For the text-containing cell, return its midpoint in [x, y] coordinate format. 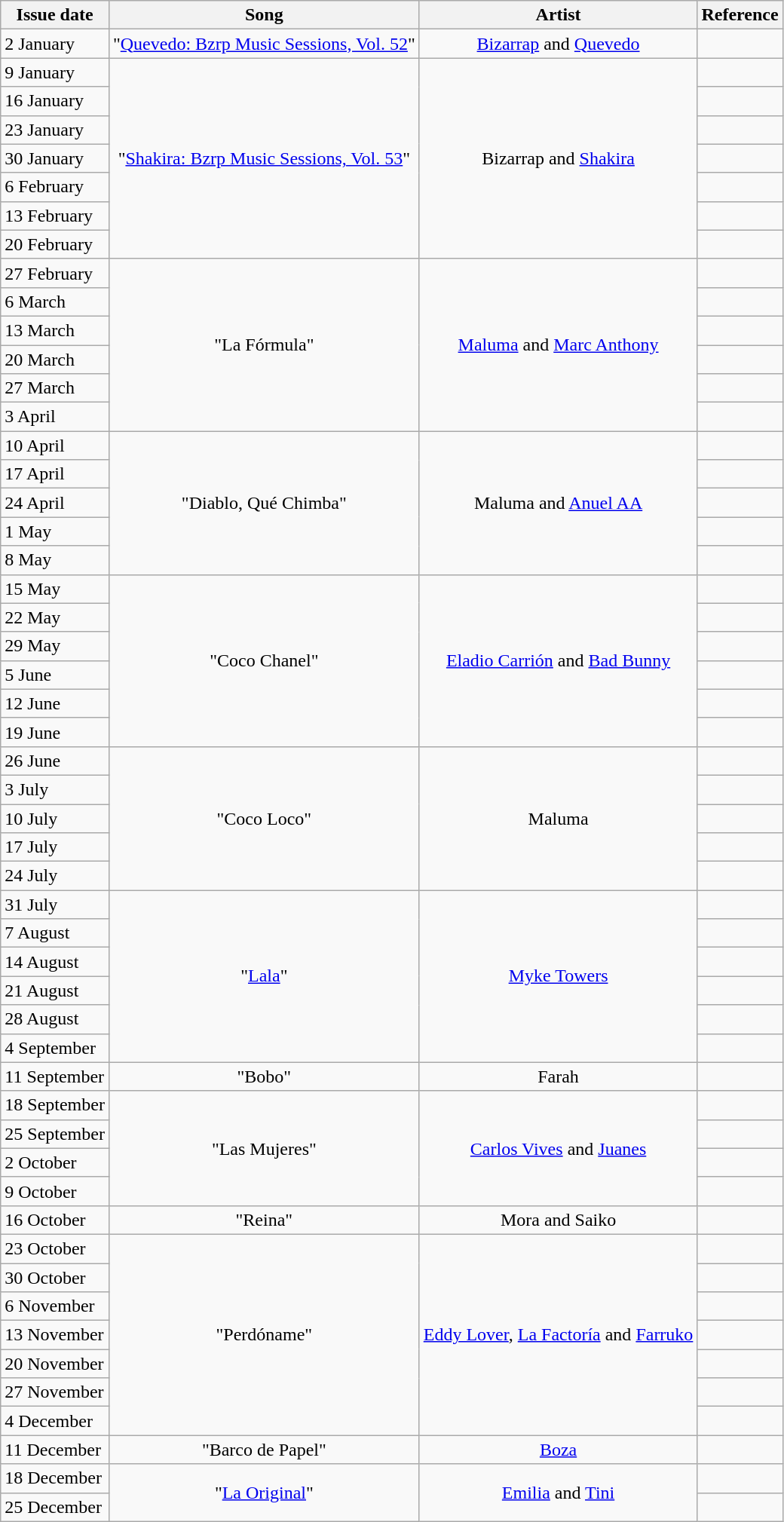
Emilia and Tini [558, 1493]
28 August [55, 1019]
3 April [55, 417]
"Shakira: Bzrp Music Sessions, Vol. 53" [264, 158]
4 December [55, 1421]
5 June [55, 675]
18 December [55, 1478]
Eddy Lover, La Factoría and Farruko [558, 1334]
"La Fórmula" [264, 345]
Maluma and Anuel AA [558, 503]
"Bobo" [264, 1076]
17 July [55, 847]
30 January [55, 158]
13 November [55, 1335]
"Coco Loco" [264, 818]
29 May [55, 646]
Myke Towers [558, 976]
Eladio Carrión and Bad Bunny [558, 660]
Issue date [55, 15]
22 May [55, 617]
2 January [55, 44]
Song [264, 15]
11 December [55, 1450]
24 April [55, 503]
Mora and Saiko [558, 1220]
6 February [55, 187]
Maluma [558, 818]
13 February [55, 216]
7 August [55, 933]
20 March [55, 360]
Artist [558, 15]
Boza [558, 1450]
"Las Mujeres" [264, 1148]
"Lala" [264, 976]
21 August [55, 991]
Bizarrap and Quevedo [558, 44]
9 October [55, 1191]
25 September [55, 1134]
10 April [55, 446]
6 November [55, 1306]
2 October [55, 1162]
23 January [55, 130]
26 June [55, 761]
14 August [55, 962]
"Barco de Papel" [264, 1450]
17 April [55, 474]
"Coco Chanel" [264, 660]
Carlos Vives and Juanes [558, 1148]
"La Original" [264, 1493]
19 June [55, 732]
16 October [55, 1220]
"Diablo, Qué Chimba" [264, 503]
Bizarrap and Shakira [558, 158]
27 November [55, 1392]
23 October [55, 1248]
3 July [55, 789]
Reference [740, 15]
8 May [55, 560]
20 February [55, 244]
"Reina" [264, 1220]
Farah [558, 1076]
10 July [55, 818]
16 January [55, 101]
"Quevedo: Bzrp Music Sessions, Vol. 52" [264, 44]
18 September [55, 1105]
11 September [55, 1076]
25 December [55, 1507]
4 September [55, 1048]
9 January [55, 72]
31 July [55, 905]
"Perdóname" [264, 1334]
1 May [55, 531]
27 February [55, 273]
20 November [55, 1364]
Maluma and Marc Anthony [558, 345]
12 June [55, 703]
30 October [55, 1278]
6 March [55, 302]
15 May [55, 589]
27 March [55, 388]
13 March [55, 330]
24 July [55, 876]
